Identify which cell holds the provided text, then report its [x, y] central coordinate. 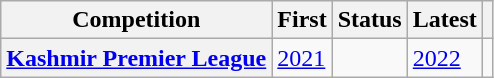
2022 [444, 58]
Status [370, 20]
Competition [136, 20]
First [302, 20]
2021 [302, 58]
Latest [444, 20]
Kashmir Premier League [136, 58]
